Return the [x, y] coordinate for the center point of the cell that contains the specified text.  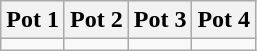
Pot 3 [160, 20]
Pot 1 [33, 20]
Pot 2 [96, 20]
Pot 4 [224, 20]
